Capture the cell that displays the provided text and extract its (X, Y) central coordinate. 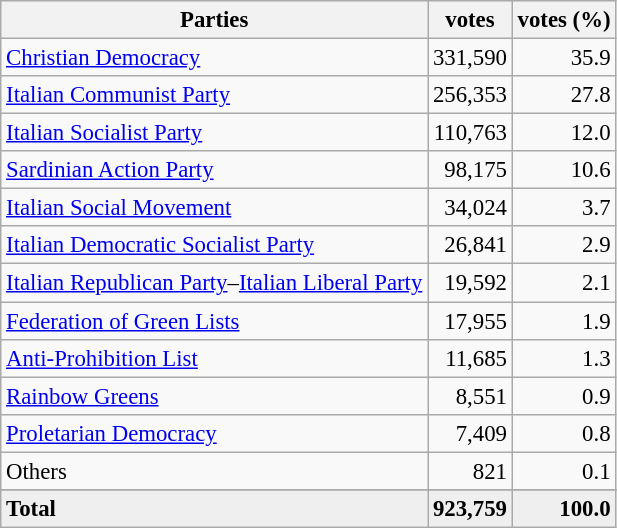
19,592 (470, 283)
votes (%) (564, 20)
Proletarian Democracy (214, 433)
98,175 (470, 170)
1.9 (564, 321)
2.9 (564, 245)
17,955 (470, 321)
3.7 (564, 208)
0.9 (564, 396)
0.8 (564, 433)
Sardinian Action Party (214, 170)
Parties (214, 20)
Italian Social Movement (214, 208)
Total (214, 509)
votes (470, 20)
26,841 (470, 245)
35.9 (564, 58)
110,763 (470, 133)
12.0 (564, 133)
Anti-Prohibition List (214, 358)
821 (470, 471)
Italian Communist Party (214, 95)
10.6 (564, 170)
2.1 (564, 283)
Rainbow Greens (214, 396)
Italian Socialist Party (214, 133)
0.1 (564, 471)
256,353 (470, 95)
331,590 (470, 58)
1.3 (564, 358)
Italian Democratic Socialist Party (214, 245)
Federation of Green Lists (214, 321)
34,024 (470, 208)
Others (214, 471)
11,685 (470, 358)
7,409 (470, 433)
27.8 (564, 95)
Italian Republican Party–Italian Liberal Party (214, 283)
Christian Democracy (214, 58)
8,551 (470, 396)
100.0 (564, 509)
923,759 (470, 509)
